Search for the cell housing the specified text and yield its (x, y) center coordinate. 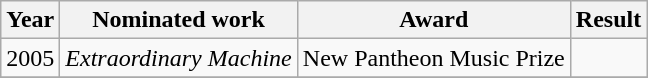
2005 (30, 58)
Result (608, 20)
Nominated work (178, 20)
New Pantheon Music Prize (434, 58)
Award (434, 20)
Extraordinary Machine (178, 58)
Year (30, 20)
